Pinpoint the cell where the given text exists, returning its [X, Y] midpoint coordinate. 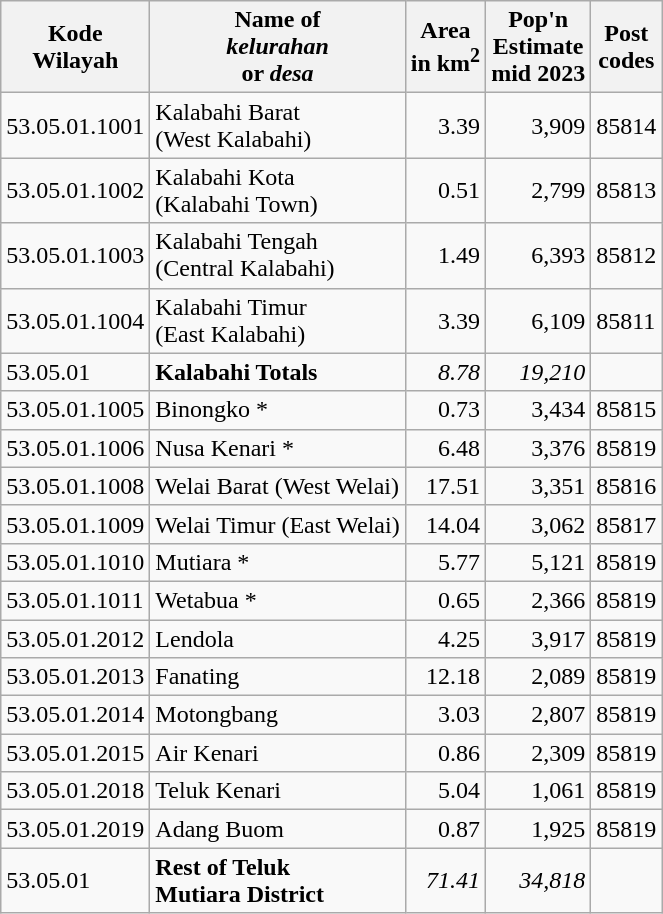
3,376 [538, 448]
Postcodes [626, 47]
53.05.01.2012 [76, 639]
2,089 [538, 677]
2,366 [538, 600]
Kalabahi Barat (West Kalabahi) [278, 126]
0.65 [445, 600]
Area in km2 [445, 47]
85812 [626, 256]
6,109 [538, 320]
53.05.01.1002 [76, 190]
2,799 [538, 190]
Air Kenari [278, 753]
53.05.01.1008 [76, 486]
1,061 [538, 791]
3,434 [538, 410]
1,925 [538, 829]
2,807 [538, 715]
19,210 [538, 372]
Kalabahi Totals [278, 372]
53.05.01.1009 [76, 524]
3.03 [445, 715]
85811 [626, 320]
3,351 [538, 486]
5.04 [445, 791]
Kalabahi Kota (Kalabahi Town) [278, 190]
Mutiara * [278, 562]
17.51 [445, 486]
3,909 [538, 126]
53.05.01.1010 [76, 562]
3,917 [538, 639]
34,818 [538, 880]
0.86 [445, 753]
85817 [626, 524]
KodeWilayah [76, 47]
3,062 [538, 524]
Fanating [278, 677]
0.87 [445, 829]
85816 [626, 486]
Kalabahi Tengah (Central Kalabahi) [278, 256]
53.05.01.1003 [76, 256]
Wetabua * [278, 600]
5.77 [445, 562]
85813 [626, 190]
53.05.01.1004 [76, 320]
Nusa Kenari * [278, 448]
Lendola [278, 639]
5,121 [538, 562]
Name of kelurahan or desa [278, 47]
Adang Buom [278, 829]
71.41 [445, 880]
Binongko * [278, 410]
85815 [626, 410]
2,309 [538, 753]
53.05.01.2019 [76, 829]
8.78 [445, 372]
Pop'nEstimatemid 2023 [538, 47]
14.04 [445, 524]
85814 [626, 126]
0.51 [445, 190]
53.05.01.1006 [76, 448]
Motongbang [278, 715]
1.49 [445, 256]
6,393 [538, 256]
53.05.01.1011 [76, 600]
12.18 [445, 677]
53.05.01.2014 [76, 715]
Welai Barat (West Welai) [278, 486]
6.48 [445, 448]
Rest of Teluk Mutiara District [278, 880]
53.05.01.1005 [76, 410]
Kalabahi Timur (East Kalabahi) [278, 320]
Welai Timur (East Welai) [278, 524]
0.73 [445, 410]
Teluk Kenari [278, 791]
53.05.01.1001 [76, 126]
4.25 [445, 639]
53.05.01.2018 [76, 791]
53.05.01.2015 [76, 753]
53.05.01.2013 [76, 677]
